Detect which cell encompasses the target text, then output its [x, y] center coordinate. 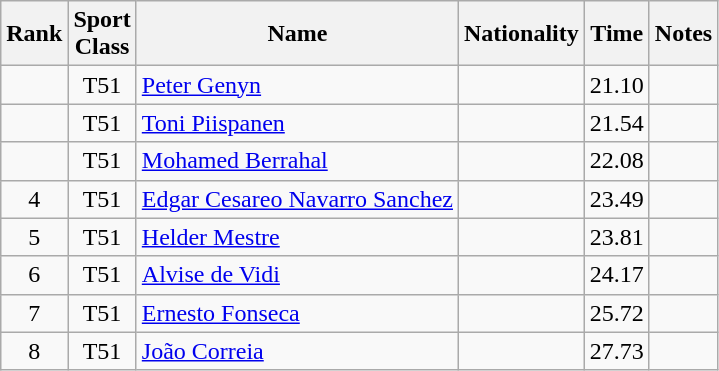
23.81 [616, 237]
Time [616, 34]
Name [297, 34]
8 [34, 351]
Notes [683, 34]
24.17 [616, 275]
Toni Piispanen [297, 123]
27.73 [616, 351]
23.49 [616, 199]
Rank [34, 34]
João Correia [297, 351]
21.10 [616, 85]
Helder Mestre [297, 237]
21.54 [616, 123]
6 [34, 275]
Alvise de Vidi [297, 275]
4 [34, 199]
Peter Genyn [297, 85]
5 [34, 237]
SportClass [102, 34]
7 [34, 313]
Nationality [522, 34]
Edgar Cesareo Navarro Sanchez [297, 199]
22.08 [616, 161]
Mohamed Berrahal [297, 161]
25.72 [616, 313]
Ernesto Fonseca [297, 313]
